Capture the cell that displays the provided text and extract its [x, y] central coordinate. 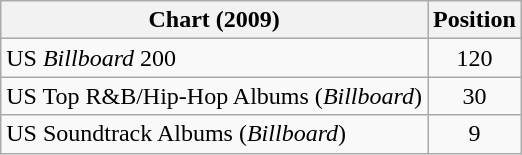
30 [475, 96]
120 [475, 58]
9 [475, 134]
Position [475, 20]
US Soundtrack Albums (Billboard) [214, 134]
US Billboard 200 [214, 58]
Chart (2009) [214, 20]
US Top R&B/Hip-Hop Albums (Billboard) [214, 96]
